Return [X, Y] of the center of cell containing provided text 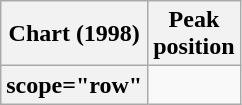
Peakposition [194, 34]
Chart (1998) [74, 34]
scope="row" [74, 85]
